Return (X, Y) of the center of cell containing provided text 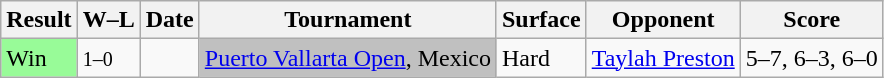
Surface (541, 20)
Taylah Preston (663, 58)
W–L (108, 20)
Date (170, 20)
Opponent (663, 20)
Score (812, 20)
Win (39, 58)
Result (39, 20)
Tournament (348, 20)
Puerto Vallarta Open, Mexico (348, 58)
Hard (541, 58)
5–7, 6–3, 6–0 (812, 58)
1–0 (108, 58)
